Identify which cell holds the provided text, then report its [X, Y] central coordinate. 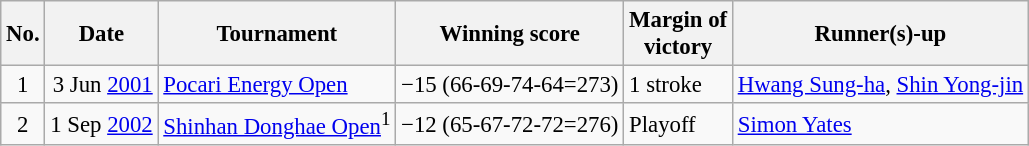
1 [23, 85]
Tournament [277, 34]
No. [23, 34]
2 [23, 124]
1 Sep 2002 [102, 124]
Date [102, 34]
−15 (66-69-74-64=273) [510, 85]
Winning score [510, 34]
Pocari Energy Open [277, 85]
−12 (65-67-72-72=276) [510, 124]
Shinhan Donghae Open1 [277, 124]
Margin ofvictory [678, 34]
1 stroke [678, 85]
Playoff [678, 124]
Runner(s)-up [880, 34]
Simon Yates [880, 124]
Hwang Sung-ha, Shin Yong-jin [880, 85]
3 Jun 2001 [102, 85]
